Return the [X, Y] coordinate for the center point of the cell that contains the specified text.  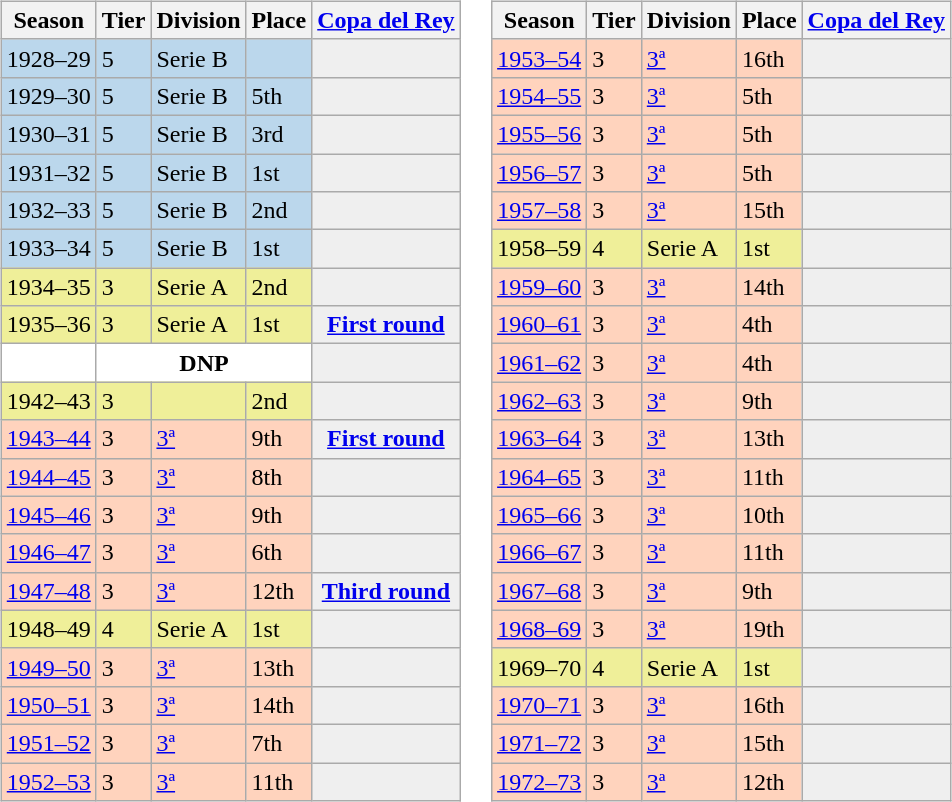
1963–64 [540, 439]
1961–62 [540, 363]
3rd [279, 134]
1932–33 [48, 211]
1971–72 [540, 743]
6th [279, 553]
7th [279, 743]
1929–30 [48, 96]
1935–36 [48, 325]
19th [769, 629]
1968–69 [540, 629]
1930–31 [48, 134]
8th [279, 477]
1972–73 [540, 781]
1948–49 [48, 629]
1947–48 [48, 591]
1959–60 [540, 287]
1970–71 [540, 705]
1955–56 [540, 134]
1933–34 [48, 249]
1931–32 [48, 173]
1952–53 [48, 781]
10th [769, 515]
1945–46 [48, 515]
1949–50 [48, 667]
DNP [204, 363]
1951–52 [48, 743]
1957–58 [540, 211]
1950–51 [48, 705]
1965–66 [540, 515]
Third round [386, 591]
1942–43 [48, 401]
1953–54 [540, 58]
1946–47 [48, 553]
1960–61 [540, 325]
1956–57 [540, 173]
1966–67 [540, 553]
1964–65 [540, 477]
1928–29 [48, 58]
1954–55 [540, 96]
1944–45 [48, 477]
1958–59 [540, 249]
1967–68 [540, 591]
1943–44 [48, 439]
1962–63 [540, 401]
1934–35 [48, 287]
1969–70 [540, 667]
